Return [X, Y] of the center of cell containing provided text 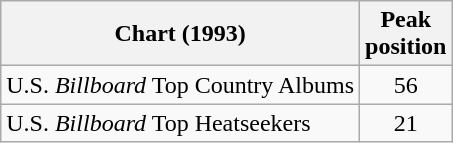
56 [406, 85]
U.S. Billboard Top Heatseekers [180, 123]
Peakposition [406, 34]
U.S. Billboard Top Country Albums [180, 85]
21 [406, 123]
Chart (1993) [180, 34]
